Extract the [X, Y] coordinate from the center of the cell holding the provided text.  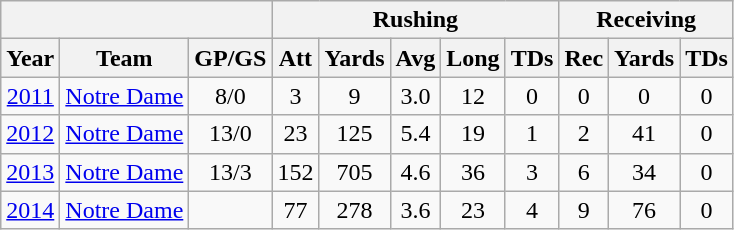
278 [354, 210]
705 [354, 172]
Team [124, 58]
Avg [416, 58]
2014 [30, 210]
1 [532, 134]
4.6 [416, 172]
41 [644, 134]
2013 [30, 172]
12 [473, 96]
36 [473, 172]
Receiving [646, 20]
Year [30, 58]
GP/GS [230, 58]
8/0 [230, 96]
6 [584, 172]
2012 [30, 134]
Rec [584, 58]
77 [296, 210]
76 [644, 210]
Long [473, 58]
13/0 [230, 134]
13/3 [230, 172]
4 [532, 210]
Att [296, 58]
3.6 [416, 210]
125 [354, 134]
Rushing [416, 20]
2011 [30, 96]
2 [584, 134]
152 [296, 172]
34 [644, 172]
19 [473, 134]
5.4 [416, 134]
3.0 [416, 96]
